Scan for the cell matching the given text and deliver its [x, y] coordinate at center. 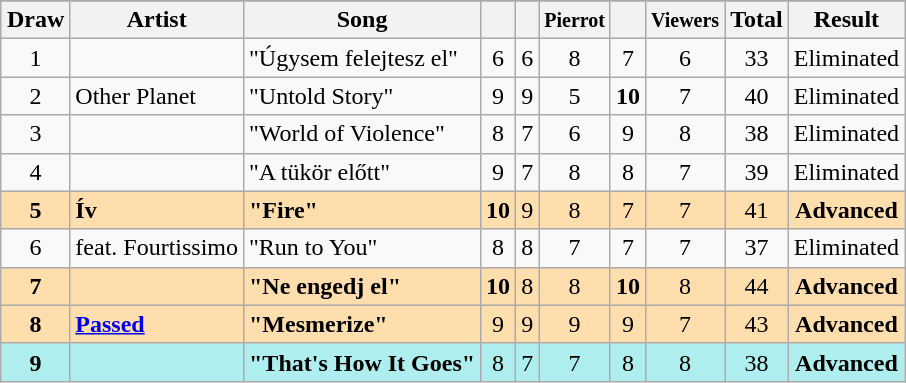
3 [35, 134]
41 [757, 210]
40 [757, 96]
"A tükör előtt" [362, 172]
Ív [157, 210]
"Úgysem felejtesz el" [362, 58]
33 [757, 58]
Result [846, 20]
"Run to You" [362, 248]
Song [362, 20]
2 [35, 96]
"Ne engedj el" [362, 286]
Draw [35, 20]
"That's How It Goes" [362, 362]
Artist [157, 20]
feat. Fourtissimo [157, 248]
37 [757, 248]
Total [757, 20]
1 [35, 58]
"Untold Story" [362, 96]
Pierrot [575, 20]
Other Planet [157, 96]
"Fire" [362, 210]
Viewers [686, 20]
39 [757, 172]
4 [35, 172]
43 [757, 324]
"Mesmerize" [362, 324]
"World of Violence" [362, 134]
Passed [157, 324]
44 [757, 286]
